Find where the given text appears and provide that cell's center as (X, Y) coordinate. 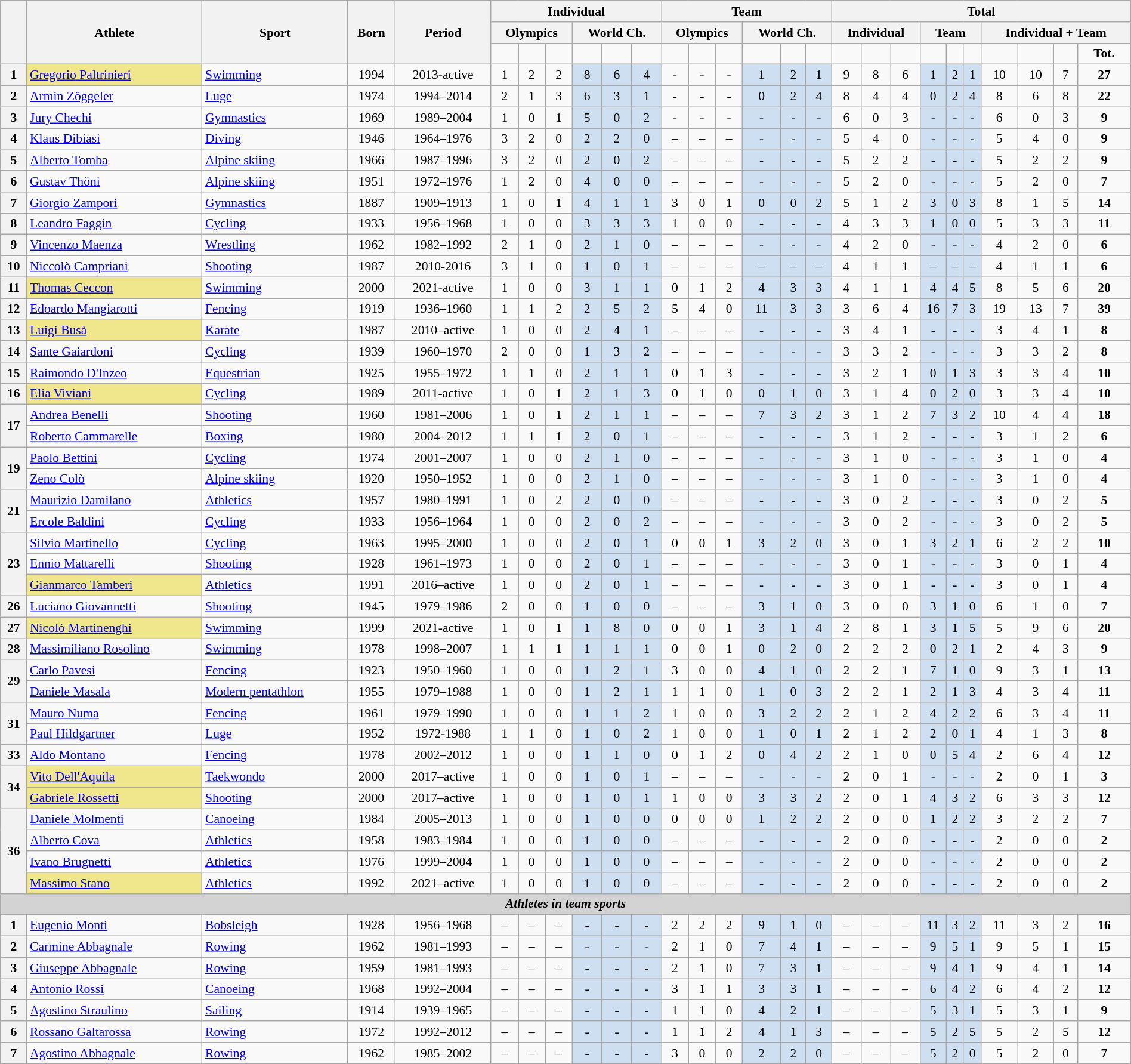
Maurizio Damilano (115, 501)
2021–active (443, 883)
1956–1964 (443, 522)
Athletes in team sports (565, 904)
Elia Viviani (115, 394)
1999 (371, 628)
2001–2007 (443, 458)
Total (981, 11)
23 (14, 565)
1994–2014 (443, 97)
1957 (371, 501)
1991 (371, 585)
1983–1984 (443, 841)
Daniele Molmenti (115, 819)
1925 (371, 373)
21 (14, 511)
Agostino Abbagnale (115, 1053)
Antonio Rossi (115, 989)
Taekwondo (275, 777)
1964–1976 (443, 139)
31 (14, 723)
2010-2016 (443, 267)
Edoardo Mangiarotti (115, 309)
Thomas Ceccon (115, 288)
36 (14, 851)
Niccolò Campriani (115, 267)
Silvio Martinello (115, 543)
Bobsleigh (275, 926)
1972 (371, 1032)
1939 (371, 351)
1968 (371, 989)
Period (443, 32)
Ennio Mattarelli (115, 564)
Mauro Numa (115, 713)
1981–2006 (443, 415)
1972–1976 (443, 181)
Modern pentathlon (275, 692)
39 (1105, 309)
Rossano Galtarossa (115, 1032)
1979–1990 (443, 713)
Carmine Abbagnale (115, 947)
Alberto Tomba (115, 161)
1919 (371, 309)
Athlete (115, 32)
1960 (371, 415)
2002–2012 (443, 755)
1966 (371, 161)
1923 (371, 671)
1992–2012 (443, 1032)
1955–1972 (443, 373)
1955 (371, 692)
1887 (371, 203)
Leandro Faggin (115, 224)
1959 (371, 968)
1936–1960 (443, 309)
Alberto Cova (115, 841)
Jury Chechi (115, 118)
33 (14, 755)
1945 (371, 607)
Gregorio Paltrinieri (115, 75)
1979–1988 (443, 692)
1951 (371, 181)
1998–2007 (443, 649)
1989–2004 (443, 118)
Ivano Brugnetti (115, 862)
1950–1952 (443, 479)
1992 (371, 883)
1980–1991 (443, 501)
Armin Zöggeler (115, 97)
Born (371, 32)
1982–1992 (443, 245)
22 (1105, 97)
2013-active (443, 75)
Sailing (275, 1011)
1979–1986 (443, 607)
Wrestling (275, 245)
Diving (275, 139)
1984 (371, 819)
Boxing (275, 437)
Luciano Giovannetti (115, 607)
Massimo Stano (115, 883)
1909–1913 (443, 203)
1992–2004 (443, 989)
Giuseppe Abbagnale (115, 968)
1987–1996 (443, 161)
1961 (371, 713)
Gabriele Rossetti (115, 798)
Nicolò Martinenghi (115, 628)
Agostino Straulino (115, 1011)
1999–2004 (443, 862)
Vito Dell'Aquila (115, 777)
1969 (371, 118)
1960–1970 (443, 351)
Paolo Bettini (115, 458)
1914 (371, 1011)
1946 (371, 139)
2010–active (443, 331)
Roberto Cammarelle (115, 437)
Paul Hildgartner (115, 734)
Ercole Baldini (115, 522)
17 (14, 426)
Gustav Thöni (115, 181)
1985–2002 (443, 1053)
29 (14, 681)
Tot. (1105, 54)
1958 (371, 841)
Luigi Busà (115, 331)
2011-active (443, 394)
Aldo Montano (115, 755)
Daniele Masala (115, 692)
Massimiliano Rosolino (115, 649)
Giorgio Zampori (115, 203)
1995–2000 (443, 543)
Equestrian (275, 373)
1952 (371, 734)
2004–2012 (443, 437)
1950–1960 (443, 671)
1989 (371, 394)
Gianmarco Tamberi (115, 585)
Vincenzo Maenza (115, 245)
1920 (371, 479)
34 (14, 788)
1972-1988 (443, 734)
1980 (371, 437)
1963 (371, 543)
28 (14, 649)
Andrea Benelli (115, 415)
Carlo Pavesi (115, 671)
1961–1973 (443, 564)
26 (14, 607)
Klaus Dibiasi (115, 139)
Sport (275, 32)
Sante Gaiardoni (115, 351)
1939–1965 (443, 1011)
Raimondo D'Inzeo (115, 373)
Zeno Colò (115, 479)
2005–2013 (443, 819)
1994 (371, 75)
1976 (371, 862)
Karate (275, 331)
Individual + Team (1056, 33)
2016–active (443, 585)
Eugenio Monti (115, 926)
18 (1105, 415)
